Pinpoint the cell where the given text exists, returning its [x, y] midpoint coordinate. 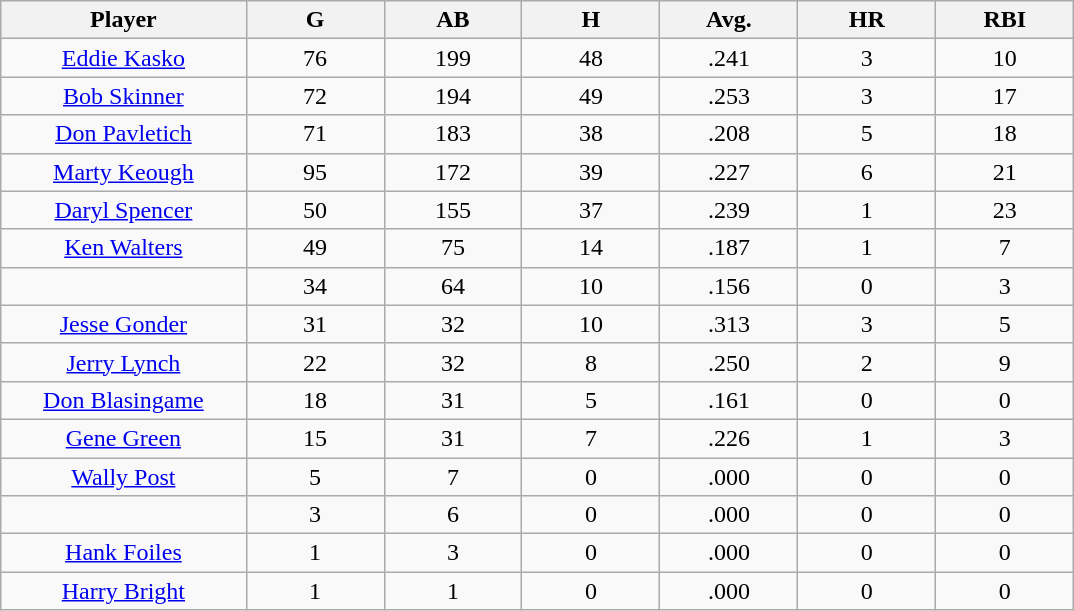
2 [867, 362]
199 [453, 58]
23 [1005, 210]
Jesse Gonder [124, 324]
Jerry Lynch [124, 362]
.253 [729, 96]
H [591, 20]
Don Blasingame [124, 400]
Hank Foiles [124, 553]
50 [315, 210]
Ken Walters [124, 248]
.156 [729, 286]
RBI [1005, 20]
.226 [729, 438]
Gene Green [124, 438]
.187 [729, 248]
9 [1005, 362]
75 [453, 248]
76 [315, 58]
.227 [729, 172]
Eddie Kasko [124, 58]
64 [453, 286]
48 [591, 58]
21 [1005, 172]
.239 [729, 210]
Avg. [729, 20]
Bob Skinner [124, 96]
.241 [729, 58]
HR [867, 20]
G [315, 20]
Marty Keough [124, 172]
14 [591, 248]
15 [315, 438]
37 [591, 210]
172 [453, 172]
.250 [729, 362]
8 [591, 362]
38 [591, 134]
155 [453, 210]
AB [453, 20]
71 [315, 134]
Don Pavletich [124, 134]
Harry Bright [124, 591]
22 [315, 362]
72 [315, 96]
Wally Post [124, 477]
.161 [729, 400]
183 [453, 134]
95 [315, 172]
39 [591, 172]
Daryl Spencer [124, 210]
34 [315, 286]
.208 [729, 134]
Player [124, 20]
194 [453, 96]
17 [1005, 96]
.313 [729, 324]
